Detect which cell encompasses the target text, then output its [x, y] center coordinate. 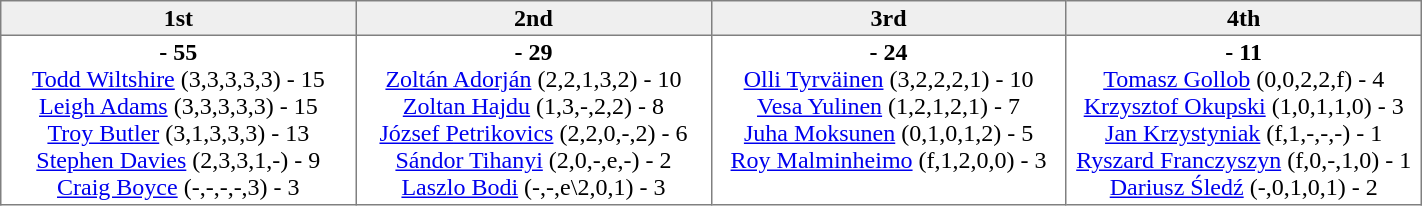
4th [1244, 18]
2nd [534, 18]
1st [178, 18]
- 55Todd Wiltshire (3,3,3,3,3) - 15Leigh Adams (3,3,3,3,3) - 15Troy Butler (3,1,3,3,3) - 13Stephen Davies (2,3,3,1,-) - 9Craig Boyce (-,-,-,-,3) - 3 [178, 120]
3rd [888, 18]
- 24Olli Tyrväinen (3,2,2,2,1) - 10Vesa Yulinen (1,2,1,2,1) - 7Juha Moksunen (0,1,0,1,2) - 5Roy Malminheimo (f,1,2,0,0) - 3 [888, 120]
